Provide the [X, Y] coordinate of the cell's center where the given text is located.  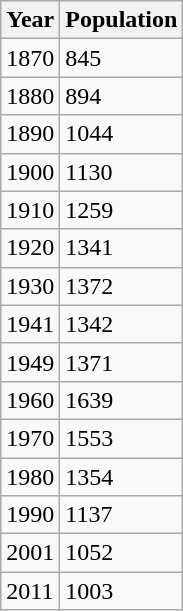
1371 [122, 362]
1372 [122, 286]
1910 [30, 210]
1259 [122, 210]
1949 [30, 362]
1137 [122, 515]
1130 [122, 172]
1941 [30, 324]
1342 [122, 324]
1980 [30, 477]
1960 [30, 400]
1341 [122, 248]
1880 [30, 96]
894 [122, 96]
1970 [30, 438]
1930 [30, 286]
1044 [122, 134]
1354 [122, 477]
845 [122, 58]
Population [122, 20]
1639 [122, 400]
1553 [122, 438]
Year [30, 20]
1003 [122, 591]
2011 [30, 591]
1900 [30, 172]
1870 [30, 58]
1890 [30, 134]
1052 [122, 553]
2001 [30, 553]
1990 [30, 515]
1920 [30, 248]
